Capture the cell that displays the provided text and extract its [x, y] central coordinate. 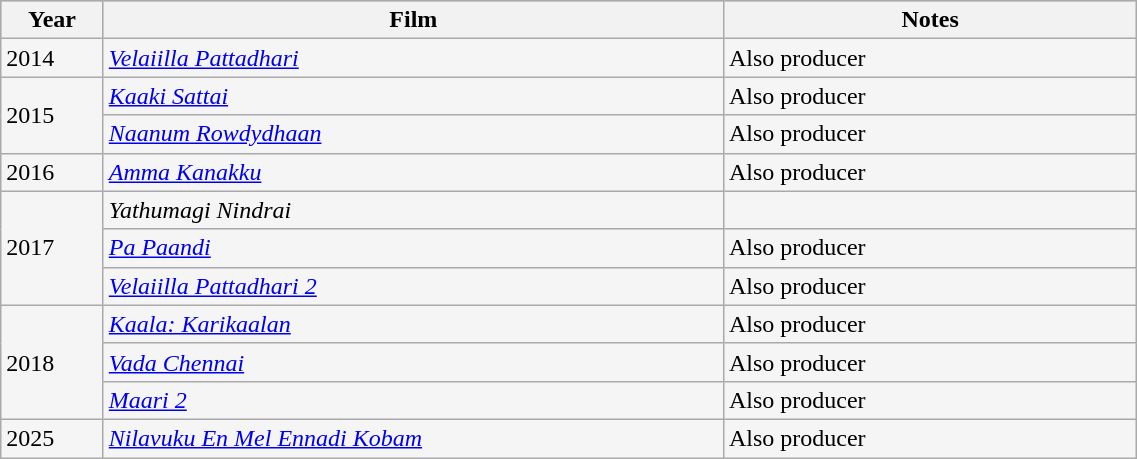
2018 [52, 362]
Kaaki Sattai [413, 96]
Pa Paandi [413, 248]
Year [52, 20]
Naanum Rowdydhaan [413, 134]
Maari 2 [413, 400]
Kaala: Karikaalan [413, 324]
2016 [52, 172]
Velaiilla Pattadhari [413, 58]
2017 [52, 248]
Vada Chennai [413, 362]
Film [413, 20]
Amma Kanakku [413, 172]
2015 [52, 115]
2014 [52, 58]
Nilavuku En Mel Ennadi Kobam [413, 438]
Notes [930, 20]
2025 [52, 438]
Velaiilla Pattadhari 2 [413, 286]
Yathumagi Nindrai [413, 210]
